From the cell containing the given text, extract its center point as (X, Y) coordinate. 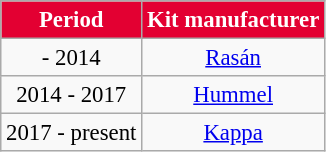
2017 - present (72, 133)
Period (72, 20)
Kappa (234, 133)
Rasán (234, 58)
Kit manufacturer (234, 20)
- 2014 (72, 58)
2014 - 2017 (72, 95)
Hummel (234, 95)
